Return (X, Y) of the center of cell containing provided text 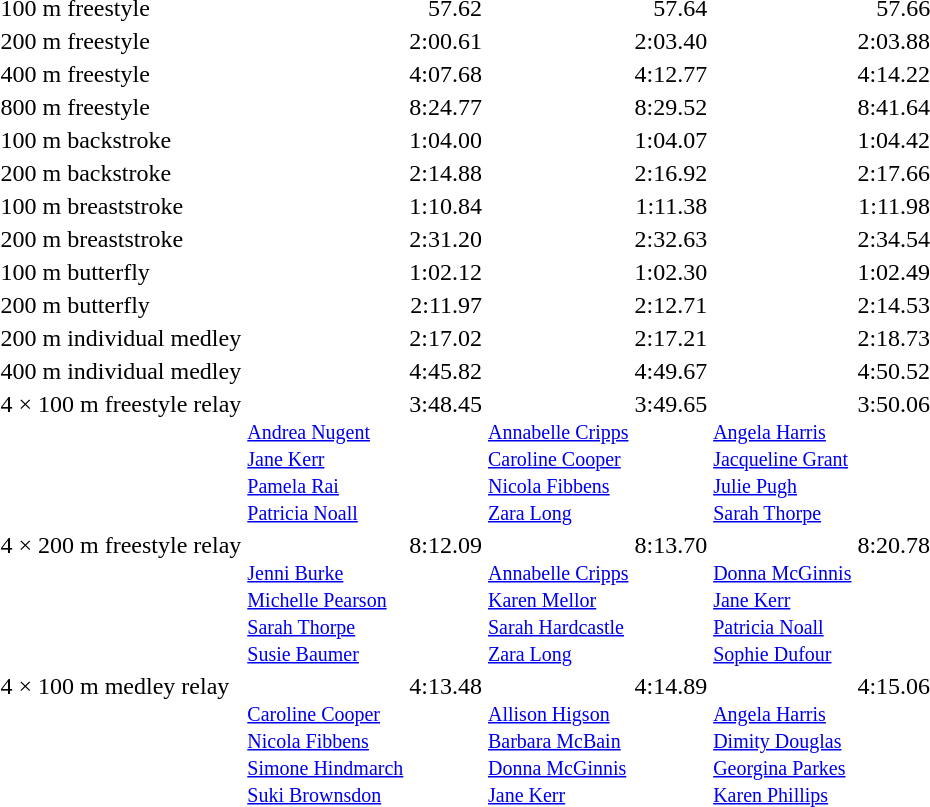
2:31.20 (446, 239)
Angela HarrisJacqueline GrantJulie PughSarah Thorpe (782, 458)
Annabelle CrippsKaren MellorSarah HardcastleZara Long (558, 599)
8:24.77 (446, 107)
2:12.71 (671, 305)
1:04.00 (446, 140)
2:16.92 (671, 173)
8:29.52 (671, 107)
8:13.70 (671, 599)
2:17.21 (671, 338)
1:10.84 (446, 206)
1:02.12 (446, 272)
Annabelle CrippsCaroline CooperNicola FibbensZara Long (558, 458)
4:12.77 (671, 74)
2:00.61 (446, 41)
3:48.45 (446, 458)
Donna McGinnisJane KerrPatricia NoallSophie Dufour (782, 599)
1:11.38 (671, 206)
2:11.97 (446, 305)
1:04.07 (671, 140)
3:49.65 (671, 458)
1:02.30 (671, 272)
2:14.88 (446, 173)
8:12.09 (446, 599)
Andrea NugentJane KerrPamela RaiPatricia Noall (326, 458)
2:32.63 (671, 239)
4:07.68 (446, 74)
Jenni BurkeMichelle PearsonSarah ThorpeSusie Baumer (326, 599)
2:03.40 (671, 41)
4:45.82 (446, 371)
4:49.67 (671, 371)
2:17.02 (446, 338)
